Find where the given text appears and provide that cell's center as [x, y] coordinate. 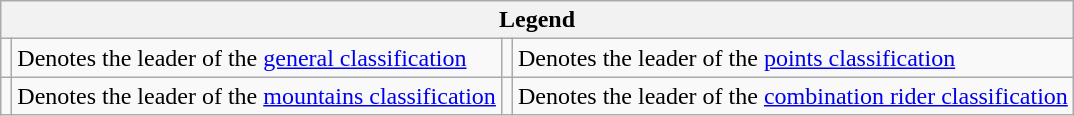
Legend [538, 20]
Denotes the leader of the points classification [792, 58]
Denotes the leader of the mountains classification [257, 96]
Denotes the leader of the combination rider classification [792, 96]
Denotes the leader of the general classification [257, 58]
